Capture the cell that displays the provided text and extract its (x, y) central coordinate. 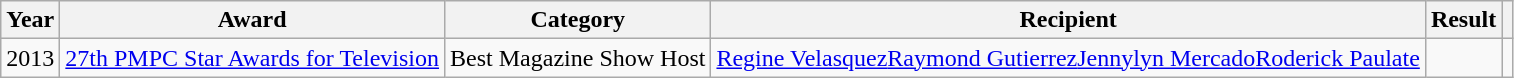
Best Magazine Show Host (578, 58)
Regine VelasquezRaymond GutierrezJennylyn MercadoRoderick Paulate (1068, 58)
Recipient (1068, 20)
2013 (30, 58)
Year (30, 20)
Award (252, 20)
Result (1463, 20)
27th PMPC Star Awards for Television (252, 58)
Category (578, 20)
